Return the (X, Y) coordinate for the center point of the cell that contains the specified text.  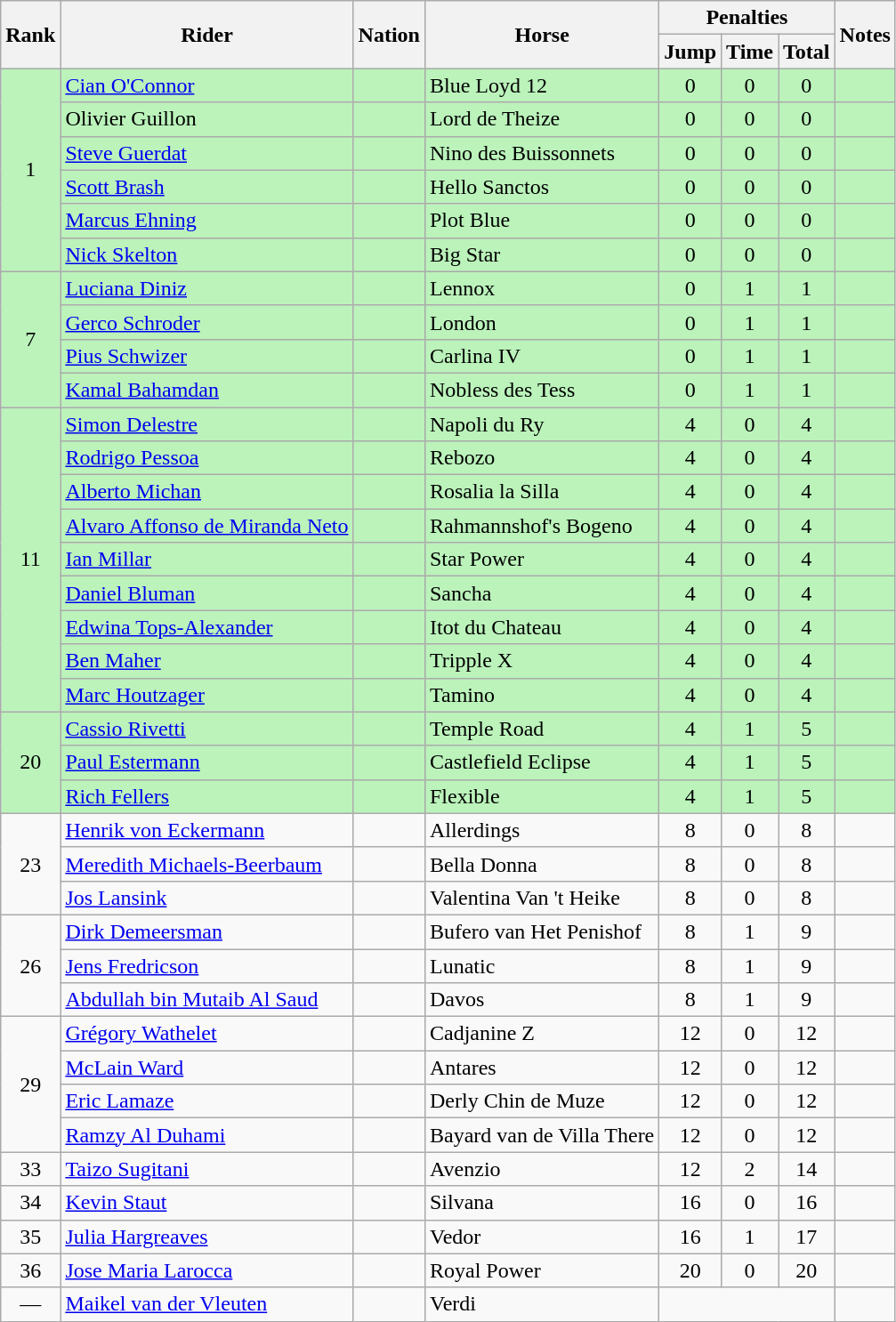
Valentina Van 't Heike (541, 898)
Maikel van der Vleuten (206, 1304)
Rank (30, 35)
Bella Donna (541, 864)
23 (30, 864)
Luciana Diniz (206, 288)
Dirk Demeersman (206, 931)
36 (30, 1270)
— (30, 1304)
Plot Blue (541, 221)
Big Star (541, 254)
Notes (865, 35)
Meredith Michaels-Beerbaum (206, 864)
Olivier Guillon (206, 119)
Allerdings (541, 830)
Cassio Rivetti (206, 729)
Flexible (541, 796)
Pius Schwizer (206, 356)
Itot du Chateau (541, 627)
7 (30, 339)
Scott Brash (206, 187)
Silvana (541, 1203)
Cian O'Connor (206, 85)
Daniel Bluman (206, 593)
Steve Guerdat (206, 153)
Abdullah bin Mutaib Al Saud (206, 1000)
Nick Skelton (206, 254)
Marcus Ehning (206, 221)
Rebozo (541, 458)
McLain Ward (206, 1068)
Temple Road (541, 729)
Carlina IV (541, 356)
Marc Houtzager (206, 695)
Tamino (541, 695)
Bufero van Het Penishof (541, 931)
Eric Lamaze (206, 1101)
Verdi (541, 1304)
Horse (541, 35)
Avenzio (541, 1169)
11 (30, 560)
Antares (541, 1068)
Rich Fellers (206, 796)
Vedor (541, 1237)
Julia Hargreaves (206, 1237)
Rodrigo Pessoa (206, 458)
Castlefield Eclipse (541, 762)
Rahmannshof's Bogeno (541, 526)
17 (807, 1237)
Bayard van de Villa There (541, 1135)
Grégory Wathelet (206, 1034)
Hello Sanctos (541, 187)
Taizo Sugitani (206, 1169)
Jos Lansink (206, 898)
Royal Power (541, 1270)
Nino des Buissonnets (541, 153)
2 (750, 1169)
Rider (206, 35)
Nobless des Tess (541, 390)
Tripple X (541, 661)
Sancha (541, 593)
London (541, 322)
34 (30, 1203)
Kevin Staut (206, 1203)
Edwina Tops-Alexander (206, 627)
Ramzy Al Duhami (206, 1135)
Alberto Michan (206, 492)
Alvaro Affonso de Miranda Neto (206, 526)
Lunatic (541, 965)
Blue Loyd 12 (541, 85)
Paul Estermann (206, 762)
Jens Fredricson (206, 965)
35 (30, 1237)
Ben Maher (206, 661)
Cadjanine Z (541, 1034)
Star Power (541, 560)
Kamal Bahamdan (206, 390)
Ian Millar (206, 560)
Simon Delestre (206, 424)
Rosalia la Silla (541, 492)
26 (30, 965)
Lord de Theize (541, 119)
14 (807, 1169)
Time (750, 52)
Gerco Schroder (206, 322)
Jose Maria Larocca (206, 1270)
Total (807, 52)
Derly Chin de Muze (541, 1101)
Lennox (541, 288)
Davos (541, 1000)
Penalties (747, 18)
Napoli du Ry (541, 424)
Henrik von Eckermann (206, 830)
33 (30, 1169)
29 (30, 1084)
Nation (389, 35)
Jump (690, 52)
